Return the [X, Y] coordinate for the center point of the cell that contains the specified text.  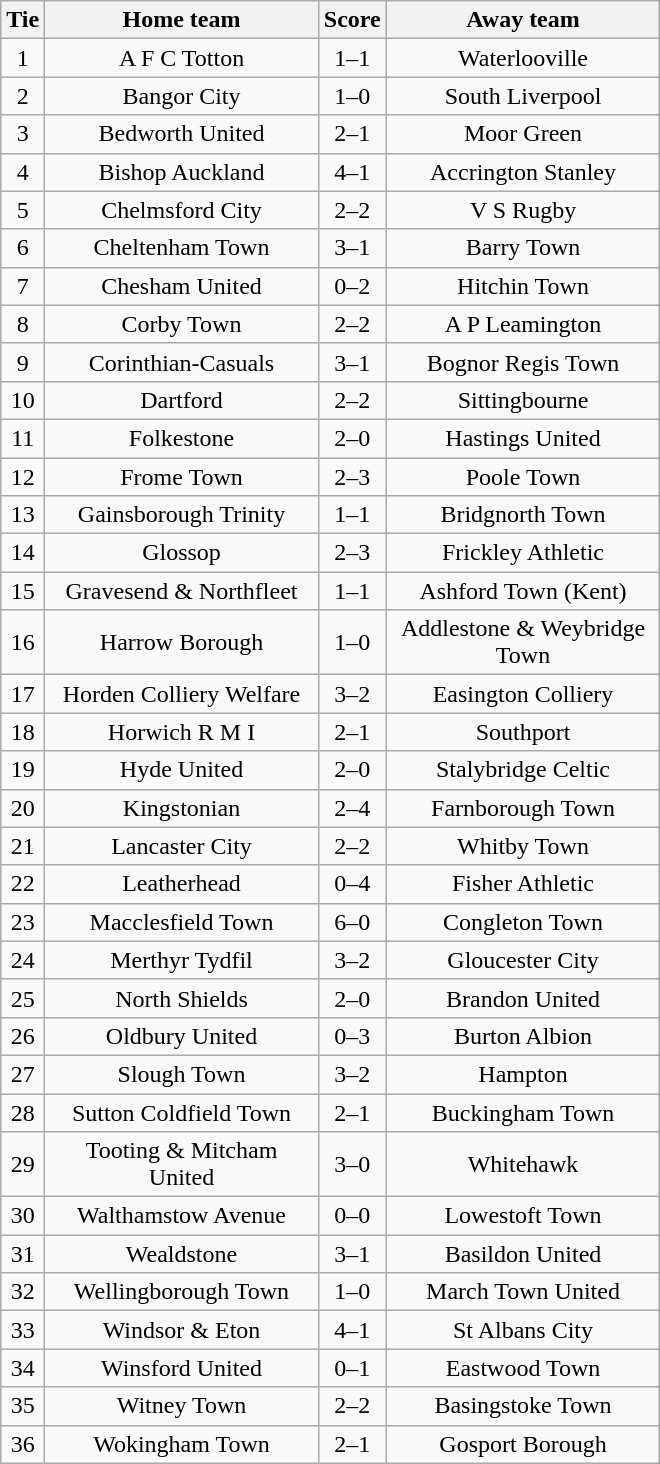
Hitchin Town [523, 286]
2 [23, 96]
Cheltenham Town [182, 248]
Score [352, 20]
A F C Totton [182, 58]
Accrington Stanley [523, 172]
South Liverpool [523, 96]
Gainsborough Trinity [182, 515]
Gravesend & Northfleet [182, 591]
Corinthian-Casuals [182, 362]
Frickley Athletic [523, 553]
3–0 [352, 1164]
29 [23, 1164]
Hyde United [182, 770]
Easington Colliery [523, 694]
Leatherhead [182, 884]
Witney Town [182, 1406]
Slough Town [182, 1074]
Farnborough Town [523, 808]
Wellingborough Town [182, 1292]
0–1 [352, 1368]
8 [23, 324]
Kingstonian [182, 808]
Merthyr Tydfil [182, 960]
A P Leamington [523, 324]
North Shields [182, 998]
34 [23, 1368]
Basildon United [523, 1254]
Buckingham Town [523, 1113]
Waterlooville [523, 58]
Lancaster City [182, 846]
23 [23, 922]
Tooting & Mitcham United [182, 1164]
3 [23, 134]
21 [23, 846]
V S Rugby [523, 210]
0–3 [352, 1036]
6–0 [352, 922]
Lowestoft Town [523, 1216]
Bedworth United [182, 134]
Bridgnorth Town [523, 515]
Fisher Athletic [523, 884]
Southport [523, 732]
Oldbury United [182, 1036]
Windsor & Eton [182, 1330]
33 [23, 1330]
13 [23, 515]
Chesham United [182, 286]
27 [23, 1074]
Bishop Auckland [182, 172]
Glossop [182, 553]
30 [23, 1216]
12 [23, 477]
11 [23, 438]
Corby Town [182, 324]
March Town United [523, 1292]
Sittingbourne [523, 400]
4 [23, 172]
Brandon United [523, 998]
0–4 [352, 884]
Dartford [182, 400]
20 [23, 808]
19 [23, 770]
9 [23, 362]
Burton Albion [523, 1036]
Horwich R M I [182, 732]
Macclesfield Town [182, 922]
26 [23, 1036]
Ashford Town (Kent) [523, 591]
18 [23, 732]
7 [23, 286]
Moor Green [523, 134]
Wealdstone [182, 1254]
17 [23, 694]
31 [23, 1254]
Folkestone [182, 438]
Winsford United [182, 1368]
Sutton Coldfield Town [182, 1113]
5 [23, 210]
Home team [182, 20]
Gosport Borough [523, 1444]
Tie [23, 20]
Congleton Town [523, 922]
Away team [523, 20]
Horden Colliery Welfare [182, 694]
Basingstoke Town [523, 1406]
Wokingham Town [182, 1444]
25 [23, 998]
Bognor Regis Town [523, 362]
2–4 [352, 808]
16 [23, 642]
0–2 [352, 286]
6 [23, 248]
Eastwood Town [523, 1368]
Walthamstow Avenue [182, 1216]
St Albans City [523, 1330]
Harrow Borough [182, 642]
15 [23, 591]
Stalybridge Celtic [523, 770]
22 [23, 884]
Barry Town [523, 248]
14 [23, 553]
1 [23, 58]
32 [23, 1292]
Chelmsford City [182, 210]
Hastings United [523, 438]
10 [23, 400]
Hampton [523, 1074]
35 [23, 1406]
0–0 [352, 1216]
24 [23, 960]
Bangor City [182, 96]
Frome Town [182, 477]
Addlestone & Weybridge Town [523, 642]
Gloucester City [523, 960]
Whitehawk [523, 1164]
Poole Town [523, 477]
Whitby Town [523, 846]
36 [23, 1444]
28 [23, 1113]
